Scan for the cell matching the given text and deliver its (X, Y) coordinate at center. 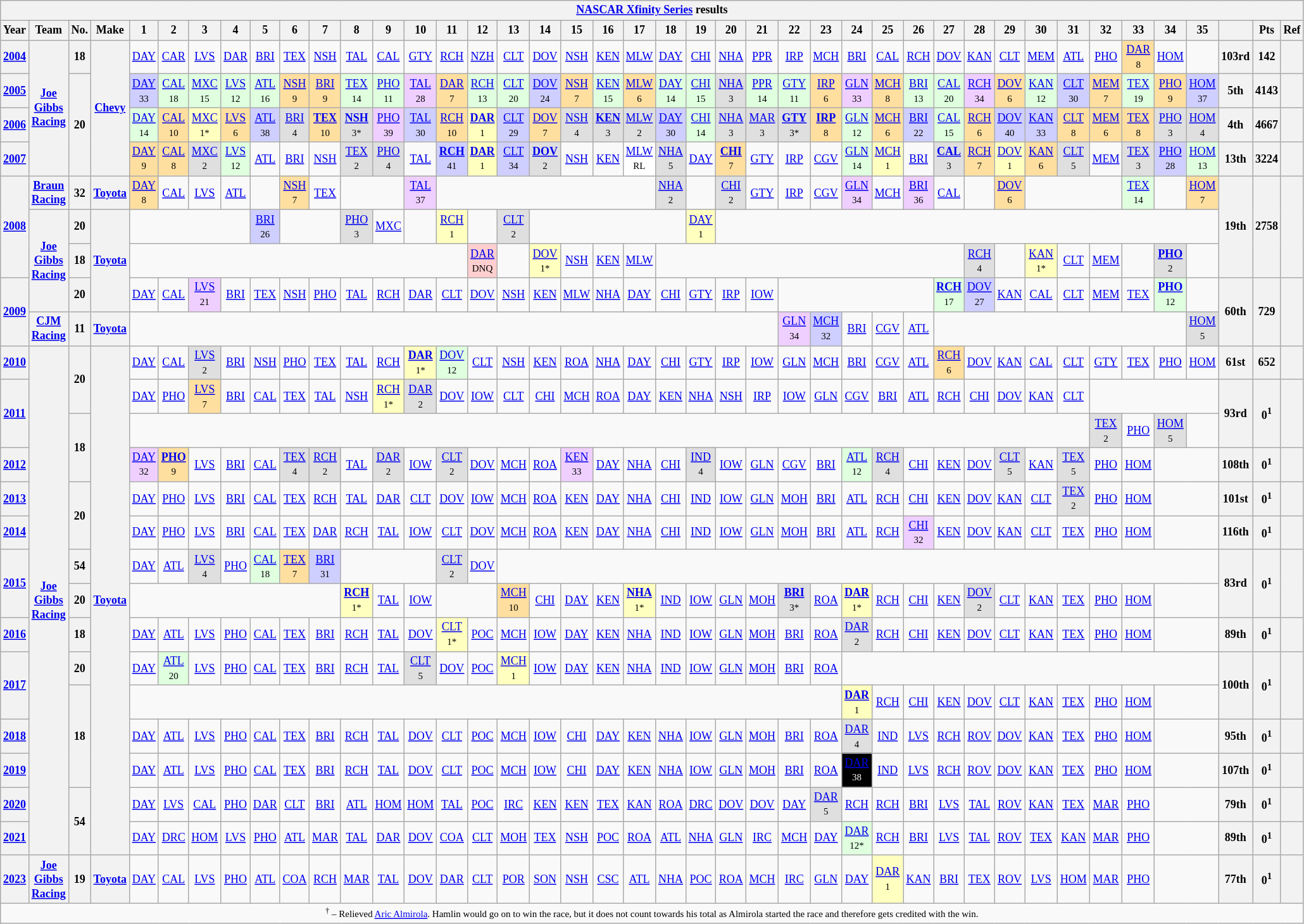
TEX19 (1138, 91)
KAN6 (1041, 159)
108th (1236, 465)
31 (1074, 30)
DAY9 (144, 159)
ATL12 (857, 465)
KAN12 (1041, 91)
30 (1041, 30)
142 (1267, 57)
KEN3 (608, 125)
TEX7 (295, 566)
POR (514, 879)
19th (1236, 227)
CHI7 (731, 159)
2013 (15, 499)
RCH34 (979, 91)
DAR8 (1138, 57)
DAY1 (701, 227)
95th (1236, 737)
2006 (15, 125)
MEM7 (1106, 91)
LVS4 (205, 566)
10 (420, 30)
DOV40 (1010, 125)
KEN15 (608, 91)
4143 (1267, 91)
CLT30 (1074, 91)
13th (1236, 159)
CLT1* (452, 635)
CHI15 (701, 91)
ATL20 (173, 668)
HOM4 (1203, 125)
7 (325, 30)
CAL3 (950, 159)
Ref (1292, 30)
2020 (15, 804)
TAL28 (420, 91)
NSH4 (576, 125)
3 (205, 30)
2 (173, 30)
12 (482, 30)
CAL10 (173, 125)
DAY33 (144, 91)
PHO12 (1171, 295)
DOV1* (546, 261)
NASCAR Xfinity Series results (652, 10)
RCH10 (452, 125)
NSH3* (356, 125)
MCH32 (826, 328)
DAR12* (857, 839)
GTY11 (794, 91)
79th (1236, 804)
14 (546, 30)
NZH (482, 57)
2008 (15, 227)
34 (1171, 30)
Make (110, 30)
PPR14 (762, 91)
BRI36 (918, 193)
GTY3* (794, 125)
16 (608, 30)
PHO28 (1171, 159)
PPR (762, 57)
27 (950, 30)
TEX10 (325, 125)
Pts (1267, 30)
28 (979, 30)
8 (356, 30)
DOV7 (546, 125)
2009 (15, 311)
KAN1* (1041, 261)
4667 (1267, 125)
CLT20 (514, 91)
CLT8 (1074, 125)
LVS6 (235, 125)
RCH41 (452, 159)
2007 (15, 159)
TAL30 (420, 125)
2018 (15, 737)
2012 (15, 465)
26 (918, 30)
CJM Racing (48, 328)
ATL16 (265, 91)
MEM6 (1106, 125)
RCH17 (950, 295)
CLT29 (514, 125)
KEN33 (576, 465)
DARDNQ (482, 261)
2019 (15, 770)
CSC (608, 879)
RCH13 (482, 91)
60th (1236, 311)
No. (80, 30)
29 (1010, 30)
IRP8 (826, 125)
MLWRL (639, 159)
13 (514, 30)
LVS7 (205, 397)
BRI13 (918, 91)
61st (1236, 363)
TEX3 (1138, 159)
2023 (15, 879)
DAY32 (144, 465)
2014 (15, 532)
23 (826, 30)
83rd (1236, 584)
PHO11 (389, 91)
DAY30 (671, 125)
CHI2 (731, 193)
CAR (173, 57)
25 (887, 30)
MXC2 (205, 159)
PHO39 (389, 125)
3224 (1267, 159)
2016 (15, 635)
NHA1* (639, 601)
Team (48, 30)
15 (576, 30)
MCH6 (887, 125)
24 (857, 30)
MCH10 (514, 601)
LVS2 (205, 363)
2017 (15, 685)
TEX4 (295, 465)
IRP6 (826, 91)
BRI4 (295, 125)
DOV1 (1010, 159)
DOV24 (546, 91)
CHI32 (918, 532)
Chevy (110, 108)
RCH7 (979, 159)
MCH8 (887, 91)
ATL38 (265, 125)
KAN33 (1041, 125)
BRI31 (325, 566)
PHO2 (1171, 261)
2005 (15, 91)
BRI3* (794, 601)
GLN14 (857, 159)
Braun Racing (48, 193)
2015 (15, 584)
5th (1236, 91)
MXC (389, 227)
103rd (1236, 57)
CHI14 (701, 125)
MXC1* (205, 125)
4 (235, 30)
22 (794, 30)
DOV12 (452, 363)
BRI22 (918, 125)
DAY8 (144, 193)
HOM7 (1203, 193)
DAR38 (857, 770)
652 (1267, 363)
RCH2 (325, 465)
116th (1236, 532)
TEX8 (1138, 125)
77th (1236, 879)
TEX5 (1074, 465)
CAL8 (173, 159)
IND4 (701, 465)
CLT34 (514, 159)
2004 (15, 57)
GLN12 (857, 125)
5 (265, 30)
NHA2 (671, 193)
PHO4 (389, 159)
MXC15 (205, 91)
100th (1236, 685)
MLW2 (639, 125)
NSH9 (295, 91)
NHA5 (671, 159)
MAR3 (762, 125)
CAL15 (950, 125)
2010 (15, 363)
2011 (15, 414)
4th (1236, 125)
CAL20 (950, 91)
DAR4 (857, 737)
33 (1138, 30)
RCH1 (452, 227)
21 (762, 30)
2021 (15, 839)
SON (546, 879)
35 (1203, 30)
BRI26 (265, 227)
17 (639, 30)
101st (1236, 499)
9 (389, 30)
DAR7 (452, 91)
HOM37 (1203, 91)
GLN33 (857, 91)
6 (295, 30)
LVS21 (205, 295)
HOM13 (1203, 159)
BRI9 (325, 91)
Year (15, 30)
107th (1236, 770)
729 (1267, 311)
TAL37 (420, 193)
2758 (1267, 227)
93rd (1236, 414)
DAR5 (826, 804)
MLW6 (639, 91)
DOV27 (979, 295)
1 (144, 30)
